Detect which cell encompasses the target text, then output its [X, Y] center coordinate. 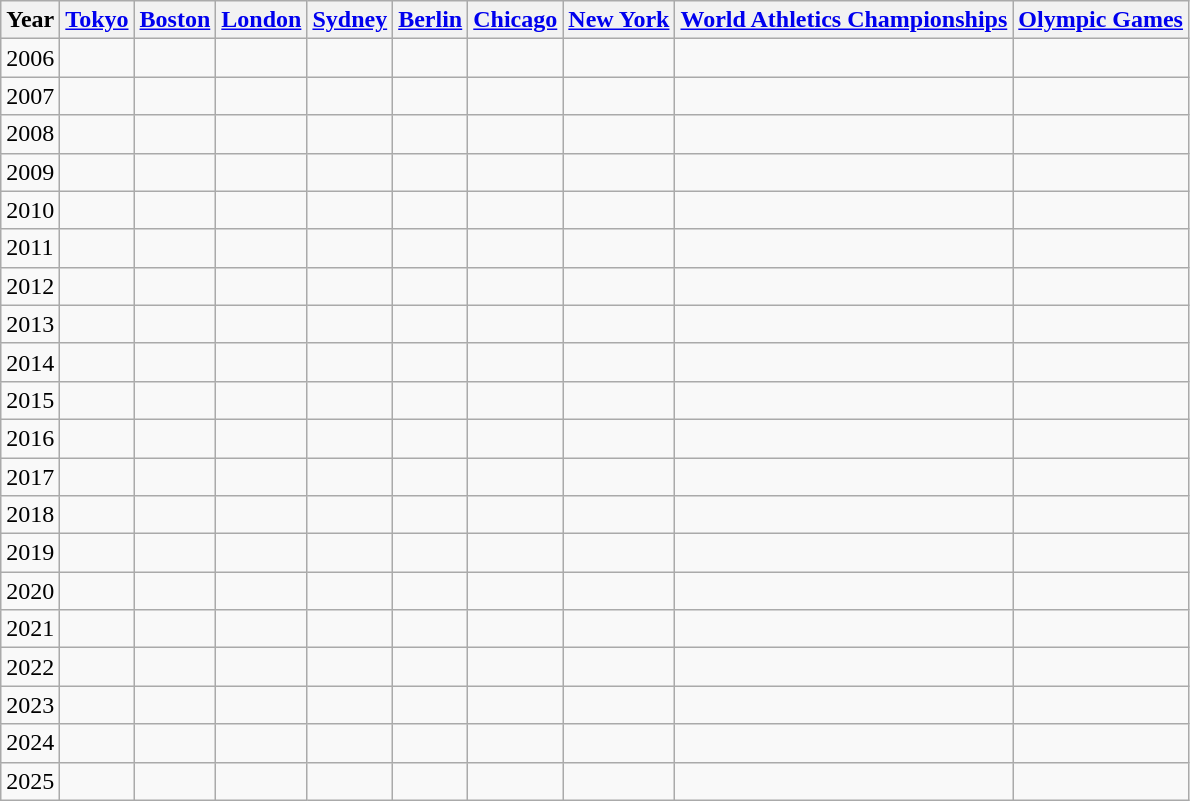
Year [30, 20]
2007 [30, 96]
2014 [30, 362]
2021 [30, 629]
Sydney [350, 20]
2008 [30, 134]
London [262, 20]
2015 [30, 400]
2018 [30, 515]
2013 [30, 324]
Olympic Games [1101, 20]
Tokyo [97, 20]
2017 [30, 477]
2011 [30, 248]
Berlin [430, 20]
Chicago [516, 20]
World Athletics Championships [844, 20]
2025 [30, 781]
Boston [175, 20]
2019 [30, 553]
2016 [30, 438]
2023 [30, 705]
2010 [30, 210]
2009 [30, 172]
2022 [30, 667]
New York [619, 20]
2024 [30, 743]
2020 [30, 591]
2006 [30, 58]
2012 [30, 286]
